Detect which cell encompasses the target text, then output its [x, y] center coordinate. 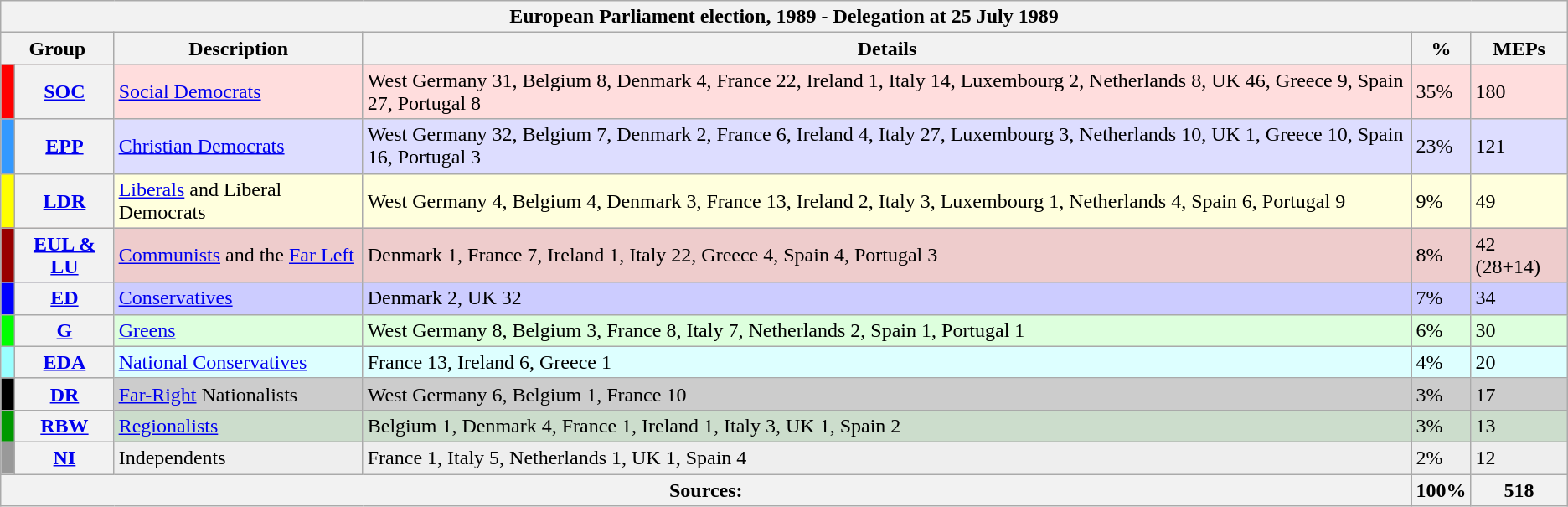
8% [1441, 255]
% [1441, 49]
Group [57, 49]
Description [238, 49]
34 [1519, 298]
Christian Democrats [238, 146]
2% [1441, 458]
G [64, 330]
EDA [64, 362]
West Germany 4, Belgium 4, Denmark 3, France 13, Ireland 2, Italy 3, Luxembourg 1, Netherlands 4, Spain 6, Portugal 9 [887, 201]
West Germany 31, Belgium 8, Denmark 4, France 22, Ireland 1, Italy 14, Luxembourg 2, Netherlands 8, UK 46, Greece 9, Spain 27, Portugal 8 [887, 92]
6% [1441, 330]
17 [1519, 394]
42 (28+14) [1519, 255]
West Germany 32, Belgium 7, Denmark 2, France 6, Ireland 4, Italy 27, Luxembourg 3, Netherlands 10, UK 1, Greece 10, Spain 16, Portugal 3 [887, 146]
9% [1441, 201]
Conservatives [238, 298]
Liberals and Liberal Democrats [238, 201]
20 [1519, 362]
Far-Right Nationalists [238, 394]
MEPs [1519, 49]
Sources: [706, 490]
France 13, Ireland 6, Greece 1 [887, 362]
NI [64, 458]
7% [1441, 298]
DR [64, 394]
West Germany 8, Belgium 3, France 8, Italy 7, Netherlands 2, Spain 1, Portugal 1 [887, 330]
EUL & LU [64, 255]
LDR [64, 201]
EPP [64, 146]
518 [1519, 490]
European Parliament election, 1989 - Delegation at 25 July 1989 [784, 17]
30 [1519, 330]
100% [1441, 490]
12 [1519, 458]
35% [1441, 92]
ED [64, 298]
Communists and the Far Left [238, 255]
121 [1519, 146]
Social Democrats [238, 92]
Denmark 1, France 7, Ireland 1, Italy 22, Greece 4, Spain 4, Portugal 3 [887, 255]
National Conservatives [238, 362]
4% [1441, 362]
Denmark 2, UK 32 [887, 298]
180 [1519, 92]
Belgium 1, Denmark 4, France 1, Ireland 1, Italy 3, UK 1, Spain 2 [887, 426]
23% [1441, 146]
Details [887, 49]
RBW [64, 426]
West Germany 6, Belgium 1, France 10 [887, 394]
Regionalists [238, 426]
13 [1519, 426]
France 1, Italy 5, Netherlands 1, UK 1, Spain 4 [887, 458]
Greens [238, 330]
SOC [64, 92]
Independents [238, 458]
49 [1519, 201]
